Provide the (x, y) coordinate of the cell's center where the given text is located.  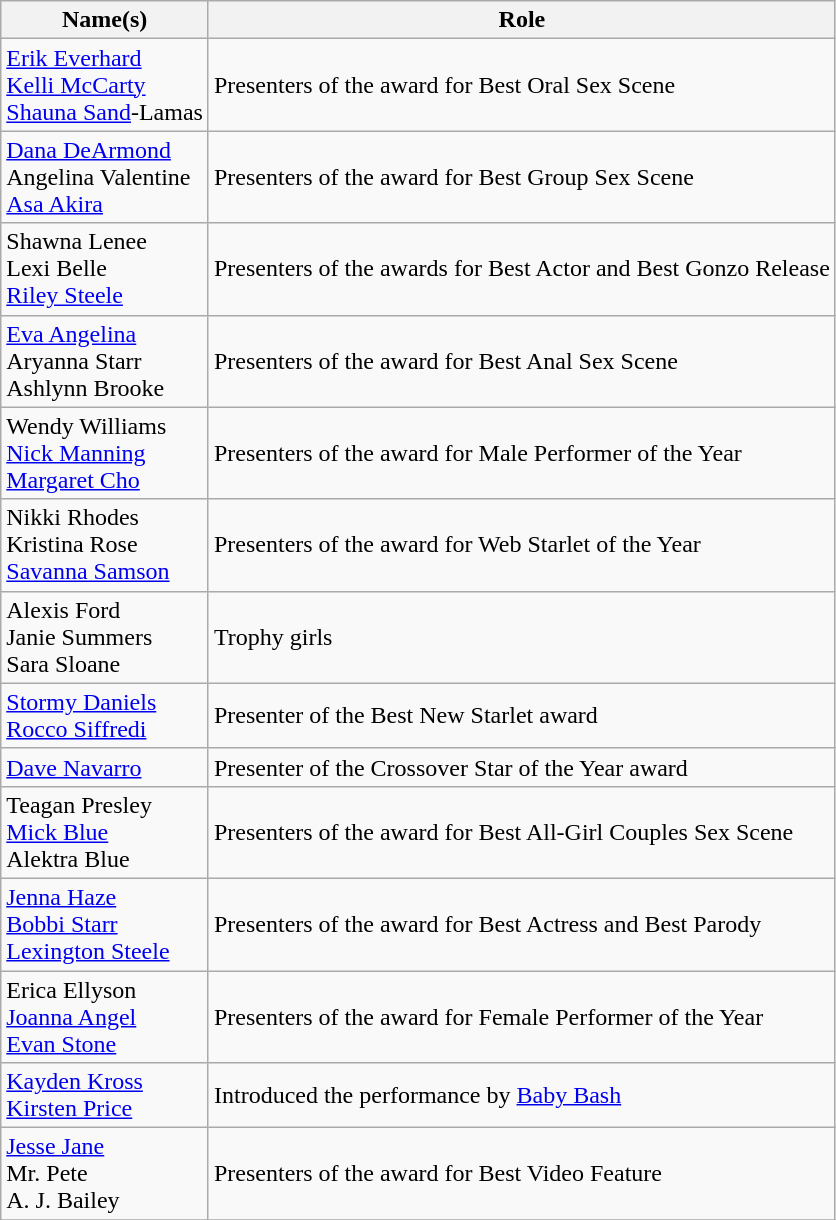
Kayden KrossKirsten Price (105, 1096)
Presenters of the award for Best Group Sex Scene (522, 177)
Teagan PresleyMick BlueAlektra Blue (105, 832)
Dana DeArmondAngelina ValentineAsa Akira (105, 177)
Jenna HazeBobbi StarrLexington Steele (105, 924)
Alexis FordJanie SummersSara Sloane (105, 637)
Role (522, 20)
Presenters of the award for Best Actress and Best Parody (522, 924)
Presenters of the award for Best Oral Sex Scene (522, 85)
Presenters of the award for Web Starlet of the Year (522, 545)
Presenters of the award for Best Anal Sex Scene (522, 361)
Nikki RhodesKristina RoseSavanna Samson (105, 545)
Stormy DanielsRocco Siffredi (105, 716)
Presenters of the award for Best All-Girl Couples Sex Scene (522, 832)
Shawna LeneeLexi BelleRiley Steele (105, 269)
Presenters of the award for Female Performer of the Year (522, 1016)
Presenter of the Best New Starlet award (522, 716)
Name(s) (105, 20)
Presenter of the Crossover Star of the Year award (522, 767)
Presenters of the award for Male Performer of the Year (522, 453)
Eva AngelinaAryanna StarrAshlynn Brooke (105, 361)
Trophy girls (522, 637)
Erik EverhardKelli McCartyShauna Sand-Lamas (105, 85)
Erica EllysonJoanna AngelEvan Stone (105, 1016)
Presenters of the awards for Best Actor and Best Gonzo Release (522, 269)
Jesse JaneMr. PeteA. J. Bailey (105, 1174)
Introduced the performance by Baby Bash (522, 1096)
Wendy WilliamsNick ManningMargaret Cho (105, 453)
Presenters of the award for Best Video Feature (522, 1174)
Dave Navarro (105, 767)
